From the cell containing the given text, extract its center point as (X, Y) coordinate. 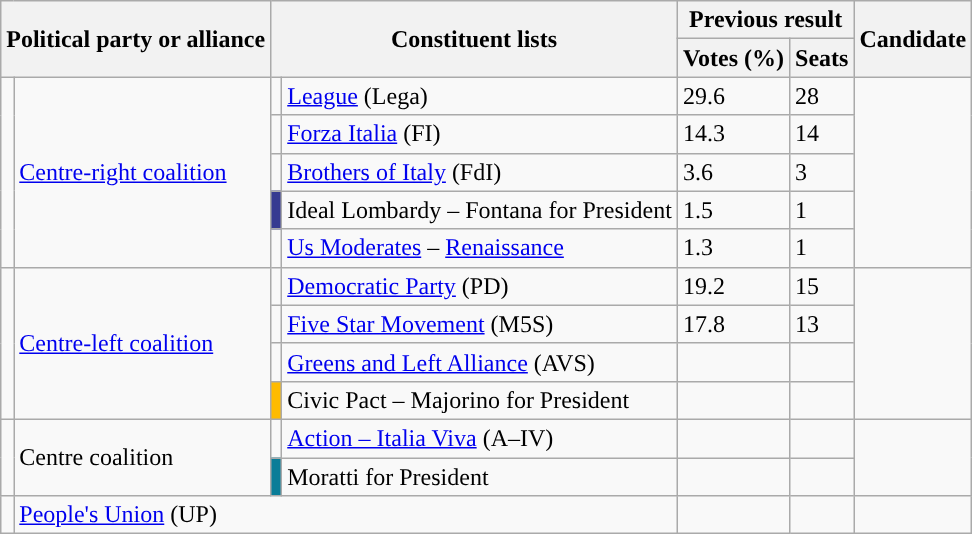
14 (822, 134)
Greens and Left Alliance (AVS) (480, 362)
Five Star Movement (M5S) (480, 324)
League (Lega) (480, 96)
Centre-right coalition (142, 172)
1.3 (733, 248)
28 (822, 96)
29.6 (733, 96)
19.2 (733, 286)
15 (822, 286)
Centre-left coalition (142, 343)
Civic Pact – Majorino for President (480, 400)
Forza Italia (FI) (480, 134)
People's Union (UP) (346, 515)
Candidate (913, 39)
13 (822, 324)
1.5 (733, 210)
3 (822, 172)
14.3 (733, 134)
Centre coalition (142, 457)
Ideal Lombardy – Fontana for President (480, 210)
3.6 (733, 172)
Democratic Party (PD) (480, 286)
Moratti for President (480, 477)
Political party or alliance (136, 39)
Previous result (766, 20)
Action – Italia Viva (A–IV) (480, 438)
Votes (%) (733, 58)
Us Moderates – Renaissance (480, 248)
Constituent lists (474, 39)
Brothers of Italy (FdI) (480, 172)
17.8 (733, 324)
Seats (822, 58)
